Return (X, Y) of the center of cell containing provided text 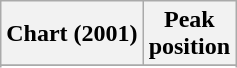
Peakposition (189, 34)
Chart (2001) (72, 34)
